Detect which cell encompasses the target text, then output its (x, y) center coordinate. 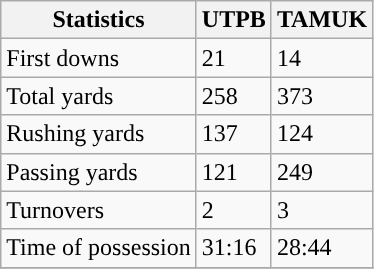
Total yards (99, 96)
3 (322, 210)
121 (234, 172)
124 (322, 134)
373 (322, 96)
UTPB (234, 20)
137 (234, 134)
2 (234, 210)
21 (234, 58)
First downs (99, 58)
TAMUK (322, 20)
28:44 (322, 248)
31:16 (234, 248)
Rushing yards (99, 134)
Time of possession (99, 248)
Statistics (99, 20)
258 (234, 96)
Passing yards (99, 172)
Turnovers (99, 210)
14 (322, 58)
249 (322, 172)
